Return the [x, y] coordinate for the center point of the cell that contains the specified text.  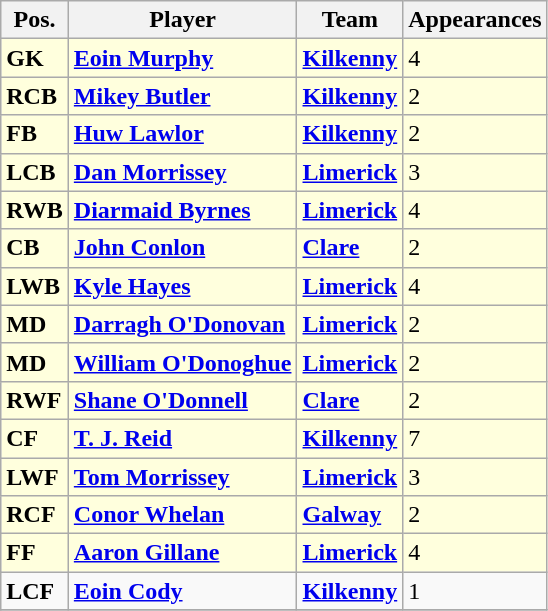
Team [350, 20]
1 [475, 591]
LCB [35, 172]
Darragh O'Donovan [182, 324]
Mikey Butler [182, 96]
Diarmaid Byrnes [182, 210]
Conor Whelan [182, 515]
T. J. Reid [182, 438]
Pos. [35, 20]
7 [475, 438]
Tom Morrissey [182, 477]
RWB [35, 210]
LWB [35, 286]
GK [35, 58]
RCF [35, 515]
Kyle Hayes [182, 286]
FB [35, 134]
CF [35, 438]
FF [35, 553]
Galway [350, 515]
LCF [35, 591]
RCB [35, 96]
RWF [35, 400]
Dan Morrissey [182, 172]
Player [182, 20]
Eoin Cody [182, 591]
Huw Lawlor [182, 134]
William O'Donoghue [182, 362]
LWF [35, 477]
Eoin Murphy [182, 58]
CB [35, 248]
Aaron Gillane [182, 553]
Shane O'Donnell [182, 400]
John Conlon [182, 248]
Appearances [475, 20]
